Return the [X, Y] coordinate for the center point of the cell that contains the specified text.  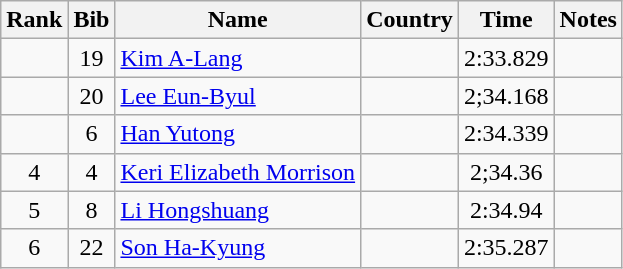
Name [238, 20]
Keri Elizabeth Morrison [238, 172]
8 [92, 210]
2:35.287 [506, 248]
2:33.829 [506, 58]
2:34.339 [506, 134]
22 [92, 248]
2;34.36 [506, 172]
Time [506, 20]
Han Yutong [238, 134]
Bib [92, 20]
5 [34, 210]
2;34.168 [506, 96]
20 [92, 96]
Notes [588, 20]
Lee Eun-Byul [238, 96]
Rank [34, 20]
Li Hongshuang [238, 210]
19 [92, 58]
Kim A-Lang [238, 58]
Country [410, 20]
Son Ha-Kyung [238, 248]
2:34.94 [506, 210]
